Scan for the cell matching the given text and deliver its (x, y) coordinate at center. 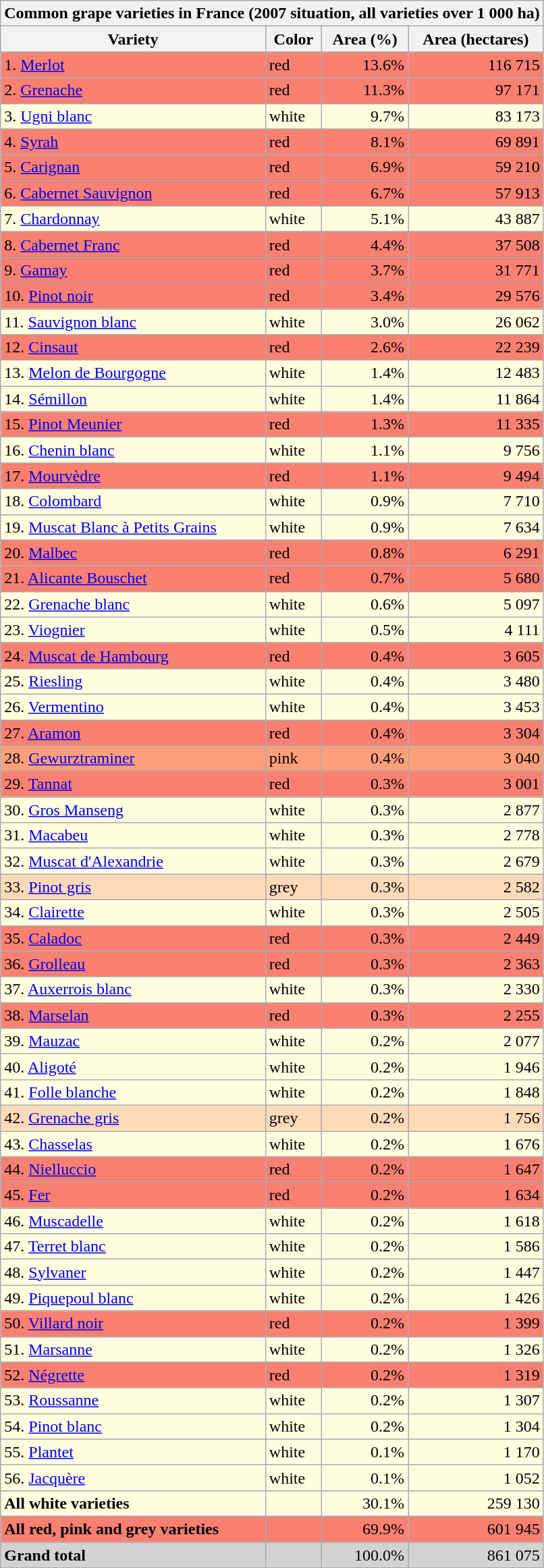
All red, pink and grey varieties (134, 1529)
1 676 (477, 1144)
43. Chasselas (134, 1144)
29 576 (477, 296)
6 291 (477, 553)
46. Muscadelle (134, 1221)
3 304 (477, 732)
1.3% (365, 425)
34. Clairette (134, 913)
33. Pinot gris (134, 887)
30.1% (365, 1503)
0.6% (365, 604)
9 756 (477, 450)
31 771 (477, 270)
1 399 (477, 1324)
1. Merlot (134, 65)
1 326 (477, 1349)
4.4% (365, 244)
2 778 (477, 836)
3.0% (365, 322)
1 848 (477, 1092)
3.7% (365, 270)
55. Plantet (134, 1452)
2.6% (365, 348)
41. Folle blanche (134, 1092)
3. Ugni blanc (134, 116)
21. Alicante Bouschet (134, 578)
3.4% (365, 296)
4 111 (477, 630)
40. Aligoté (134, 1066)
11 864 (477, 399)
22 239 (477, 348)
1 946 (477, 1066)
49. Piquepoul blanc (134, 1298)
6. Cabernet Sauvignon (134, 193)
1 634 (477, 1195)
5. Carignan (134, 167)
Common grape varieties in France (2007 situation, all varieties over 1 000 ha) (273, 13)
2 877 (477, 810)
1 170 (477, 1452)
601 945 (477, 1529)
7 710 (477, 502)
3 480 (477, 681)
14. Sémillon (134, 399)
1 319 (477, 1375)
1 307 (477, 1401)
20. Malbec (134, 553)
48. Sylvaner (134, 1272)
28. Gewurztraminer (134, 759)
44. Nielluccio (134, 1170)
10. Pinot noir (134, 296)
24. Muscat de Hambourg (134, 655)
22. Grenache blanc (134, 604)
11. Sauvignon blanc (134, 322)
83 173 (477, 116)
37 508 (477, 244)
7 634 (477, 527)
1 426 (477, 1298)
52. Négrette (134, 1375)
16. Chenin blanc (134, 450)
13. Melon de Bourgogne (134, 373)
2 363 (477, 964)
27. Aramon (134, 732)
11 335 (477, 425)
38. Marselan (134, 1015)
97 171 (477, 90)
53. Roussanne (134, 1401)
36. Grolleau (134, 964)
42. Grenache gris (134, 1118)
1 756 (477, 1118)
50. Villard noir (134, 1324)
18. Colombard (134, 502)
59 210 (477, 167)
Color (293, 39)
All white varieties (134, 1503)
9. Gamay (134, 270)
31. Macabeu (134, 836)
19. Muscat Blanc à Petits Grains (134, 527)
9 494 (477, 476)
26 062 (477, 322)
45. Fer (134, 1195)
35. Caladoc (134, 938)
861 075 (477, 1555)
3 453 (477, 707)
39. Mauzac (134, 1041)
Variety (134, 39)
1 618 (477, 1221)
2 679 (477, 861)
12. Cinsaut (134, 348)
2. Grenache (134, 90)
1 647 (477, 1170)
56. Jacquère (134, 1478)
6.9% (365, 167)
2 255 (477, 1015)
4. Syrah (134, 142)
Area (hectares) (477, 39)
1 304 (477, 1426)
8.1% (365, 142)
0.7% (365, 578)
47. Terret blanc (134, 1247)
9.7% (365, 116)
6.7% (365, 193)
43 887 (477, 219)
259 130 (477, 1503)
2 582 (477, 887)
37. Auxerrois blanc (134, 990)
15. Pinot Meunier (134, 425)
26. Vermentino (134, 707)
7. Chardonnay (134, 219)
5.1% (365, 219)
17. Mourvèdre (134, 476)
5 097 (477, 604)
Area (%) (365, 39)
1 447 (477, 1272)
3 001 (477, 784)
2 505 (477, 913)
54. Pinot blanc (134, 1426)
57 913 (477, 193)
32. Muscat d'Alexandrie (134, 861)
12 483 (477, 373)
1 586 (477, 1247)
69 891 (477, 142)
25. Riesling (134, 681)
0.5% (365, 630)
8. Cabernet Franc (134, 244)
30. Gros Manseng (134, 810)
pink (293, 759)
13.6% (365, 65)
3 040 (477, 759)
51. Marsanne (134, 1349)
3 605 (477, 655)
1 052 (477, 1478)
69.9% (365, 1529)
0.8% (365, 553)
116 715 (477, 65)
2 077 (477, 1041)
Grand total (134, 1555)
29. Tannat (134, 784)
23. Viognier (134, 630)
100.0% (365, 1555)
2 449 (477, 938)
2 330 (477, 990)
5 680 (477, 578)
11.3% (365, 90)
